Detect which cell encompasses the target text, then output its [X, Y] center coordinate. 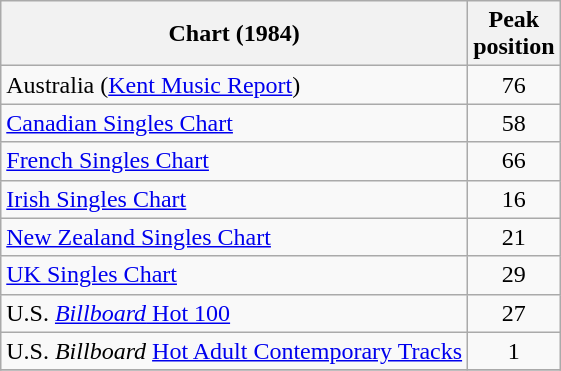
Canadian Singles Chart [234, 123]
29 [514, 275]
27 [514, 313]
58 [514, 123]
Irish Singles Chart [234, 199]
76 [514, 85]
U.S. Billboard Hot 100 [234, 313]
21 [514, 237]
1 [514, 351]
Peakposition [514, 34]
66 [514, 161]
UK Singles Chart [234, 275]
16 [514, 199]
U.S. Billboard Hot Adult Contemporary Tracks [234, 351]
Chart (1984) [234, 34]
Australia (Kent Music Report) [234, 85]
French Singles Chart [234, 161]
New Zealand Singles Chart [234, 237]
